Search for the cell housing the specified text and yield its [X, Y] center coordinate. 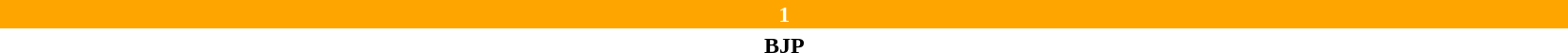
1 [784, 14]
